From the cell containing the given text, extract its center point as (x, y) coordinate. 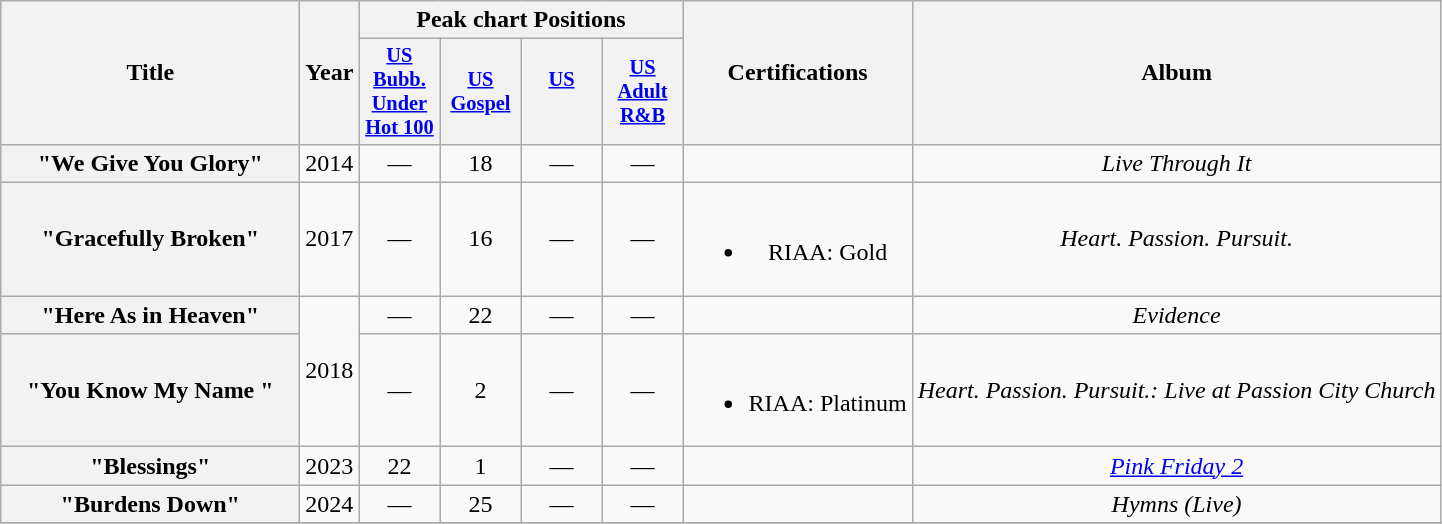
2 (480, 390)
2018 (330, 372)
Pink Friday 2 (1176, 466)
Heart. Passion. Pursuit.: Live at Passion City Church (1176, 390)
USAdult R&B (642, 92)
Hymns (Live) (1176, 504)
2017 (330, 240)
Album (1176, 73)
25 (480, 504)
RIAA: Gold (798, 240)
RIAA: Platinum (798, 390)
Certifications (798, 73)
Heart. Passion. Pursuit. (1176, 240)
Title (150, 73)
US (562, 92)
"Burdens Down" (150, 504)
Peak chart Positions (521, 20)
Live Through It (1176, 163)
USBubb. Under Hot 100 (400, 92)
Year (330, 73)
Evidence (1176, 315)
1 (480, 466)
2023 (330, 466)
"Blessings" (150, 466)
2024 (330, 504)
USGospel (480, 92)
"Gracefully Broken" (150, 240)
"Here As in Heaven" (150, 315)
2014 (330, 163)
16 (480, 240)
18 (480, 163)
"You Know My Name " (150, 390)
"We Give You Glory" (150, 163)
